Determine the [x, y] coordinate at the center of the cell enclosing the given text.  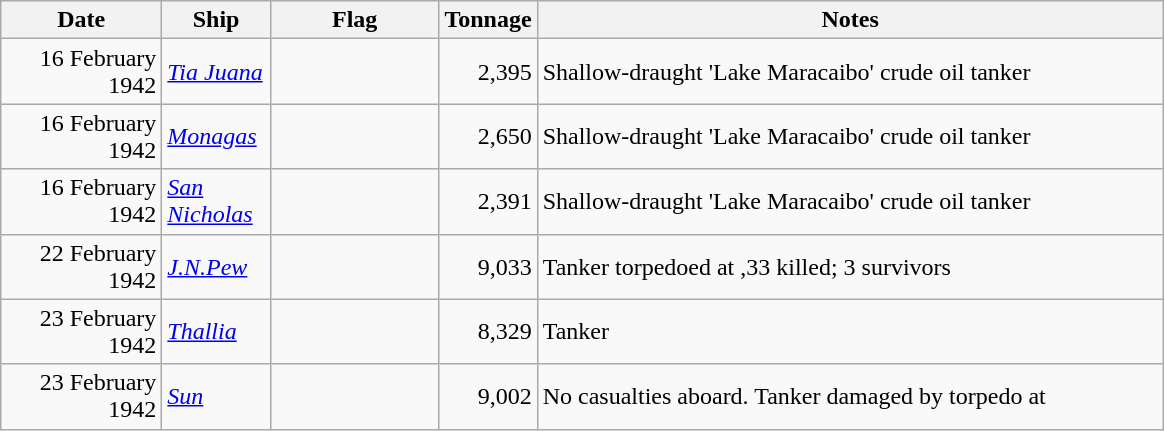
8,329 [488, 332]
Date [82, 20]
No casualties aboard. Tanker damaged by torpedo at [850, 396]
2,650 [488, 136]
9,033 [488, 266]
2,391 [488, 202]
9,002 [488, 396]
Tonnage [488, 20]
Notes [850, 20]
Tanker [850, 332]
San Nicholas [216, 202]
Monagas [216, 136]
Sun [216, 396]
Thallia [216, 332]
2,395 [488, 72]
Tia Juana [216, 72]
Ship [216, 20]
22 February 1942 [82, 266]
Flag [354, 20]
J.N.Pew [216, 266]
Tanker torpedoed at ,33 killed; 3 survivors [850, 266]
